Find where the given text appears and provide that cell's center as (X, Y) coordinate. 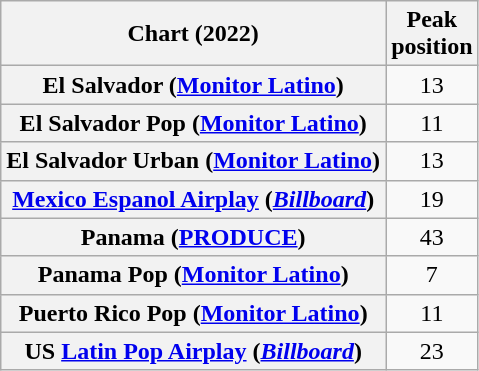
El Salvador (Monitor Latino) (194, 85)
Mexico Espanol Airplay (Billboard) (194, 199)
43 (432, 237)
El Salvador Urban (Monitor Latino) (194, 161)
7 (432, 275)
US Latin Pop Airplay (Billboard) (194, 351)
23 (432, 351)
Puerto Rico Pop (Monitor Latino) (194, 313)
Panama (PRODUCE) (194, 237)
Peakposition (432, 34)
19 (432, 199)
Panama Pop (Monitor Latino) (194, 275)
El Salvador Pop (Monitor Latino) (194, 123)
Chart (2022) (194, 34)
